Capture the cell that displays the provided text and extract its (X, Y) central coordinate. 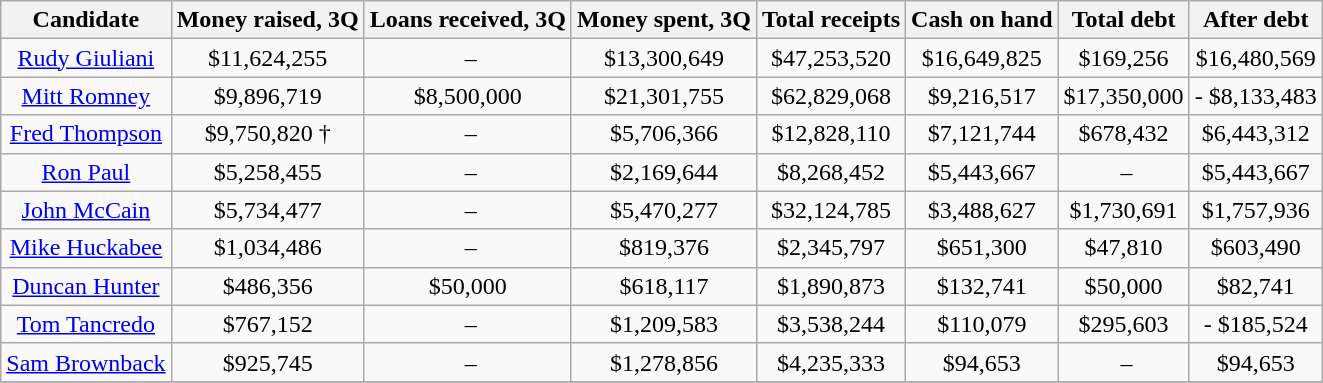
$1,034,486 (268, 248)
$47,253,520 (832, 58)
$8,500,000 (468, 96)
Sam Brownback (86, 362)
$16,649,825 (982, 58)
$82,741 (1256, 286)
$62,829,068 (832, 96)
$295,603 (1124, 324)
- $185,524 (1256, 324)
- $8,133,483 (1256, 96)
After debt (1256, 20)
$11,624,255 (268, 58)
Mike Huckabee (86, 248)
$1,278,856 (664, 362)
$1,730,691 (1124, 210)
$4,235,333 (832, 362)
Cash on hand (982, 20)
$486,356 (268, 286)
$5,470,277 (664, 210)
Rudy Giuliani (86, 58)
$110,079 (982, 324)
Ron Paul (86, 172)
$12,828,110 (832, 134)
$819,376 (664, 248)
$47,810 (1124, 248)
$651,300 (982, 248)
$7,121,744 (982, 134)
$2,169,644 (664, 172)
$3,488,627 (982, 210)
$169,256 (1124, 58)
Money raised, 3Q (268, 20)
Total receipts (832, 20)
Candidate (86, 20)
$678,432 (1124, 134)
$5,706,366 (664, 134)
Mitt Romney (86, 96)
$13,300,649 (664, 58)
Money spent, 3Q (664, 20)
Fred Thompson (86, 134)
$603,490 (1256, 248)
$767,152 (268, 324)
$9,750,820 † (268, 134)
$6,443,312 (1256, 134)
$9,896,719 (268, 96)
Total debt (1124, 20)
$925,745 (268, 362)
$2,345,797 (832, 248)
Tom Tancredo (86, 324)
$17,350,000 (1124, 96)
$32,124,785 (832, 210)
$16,480,569 (1256, 58)
$5,734,477 (268, 210)
$1,890,873 (832, 286)
Loans received, 3Q (468, 20)
$5,258,455 (268, 172)
$1,209,583 (664, 324)
$1,757,936 (1256, 210)
John McCain (86, 210)
$132,741 (982, 286)
$8,268,452 (832, 172)
Duncan Hunter (86, 286)
$9,216,517 (982, 96)
$618,117 (664, 286)
$21,301,755 (664, 96)
$3,538,244 (832, 324)
